Return the (x, y) coordinate for the center point of the cell that contains the specified text.  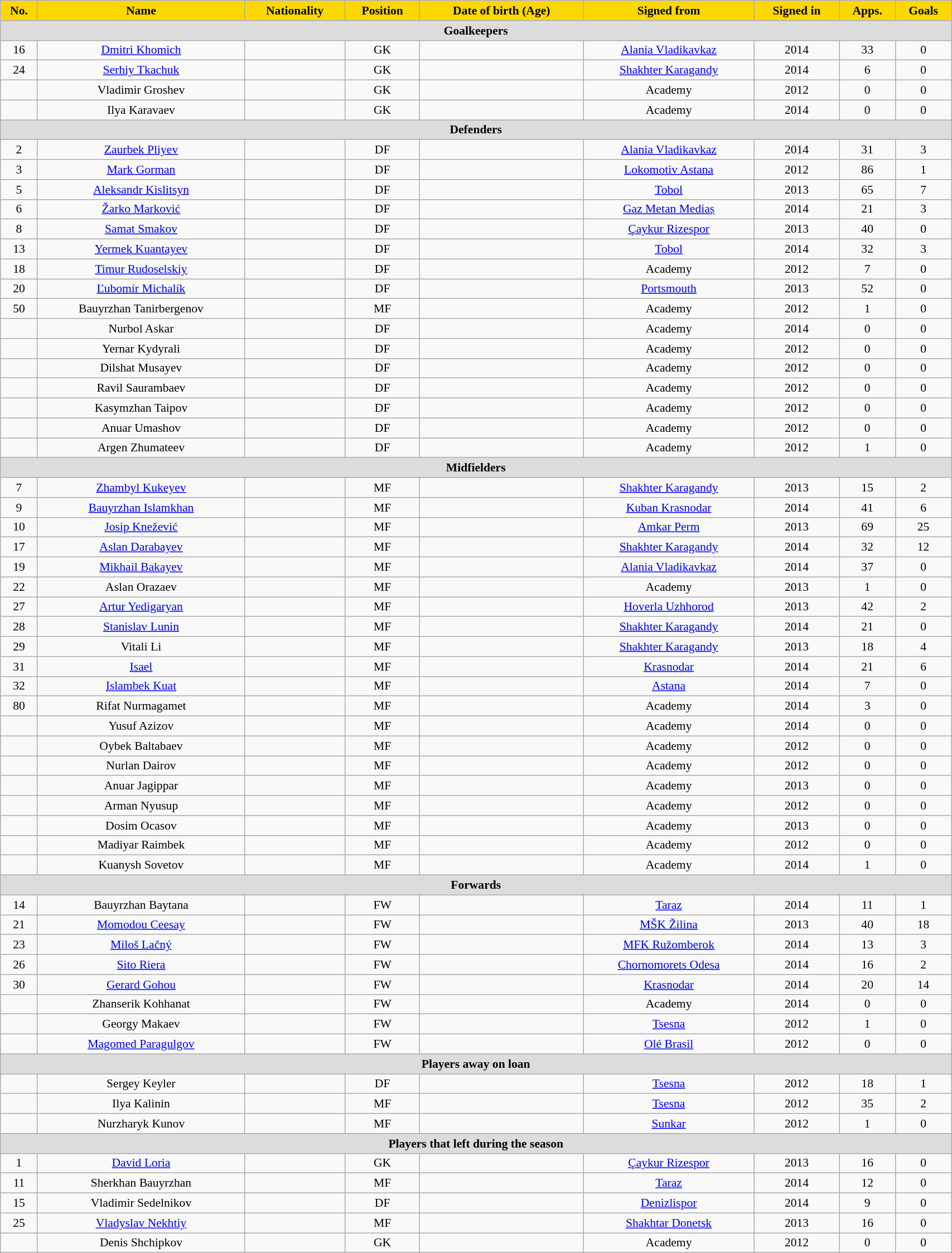
Argen Zhumateev (141, 448)
Samat Smakov (141, 229)
Madiyar Raimbek (141, 845)
Goalkeepers (476, 31)
19 (19, 567)
Name (141, 11)
42 (868, 607)
Sergey Keyler (141, 1084)
Ilya Karavaev (141, 110)
10 (19, 527)
Rifat Nurmagamet (141, 706)
27 (19, 607)
Shakhtar Donetsk (669, 1223)
Dosim Ocasov (141, 826)
Goals (924, 11)
86 (868, 170)
Date of birth (Age) (502, 11)
Nurlan Dairov (141, 766)
Bauyrzhan Baytana (141, 905)
Position (383, 11)
Anuar Jagippar (141, 786)
Isael (141, 667)
Zaurbek Pliyev (141, 150)
Josip Knežević (141, 527)
Dmitri Khomich (141, 50)
Yermek Kuantayev (141, 249)
Bauyrzhan Tanirbergenov (141, 309)
Ľubomír Michalík (141, 289)
22 (19, 587)
26 (19, 965)
Signed from (669, 11)
Olé Brasil (669, 1044)
Oybek Baltabaev (141, 746)
Forwards (476, 885)
Momodou Ceesay (141, 925)
Chornomorets Odesa (669, 965)
Ravil Saurambaev (141, 388)
Astana (669, 686)
Vladimir Sedelnikov (141, 1203)
Serhiy Tkachuk (141, 70)
Vitali Li (141, 647)
24 (19, 70)
Zhanserik Kohhanat (141, 1004)
41 (868, 508)
Portsmouth (669, 289)
Žarko Marković (141, 209)
Amkar Perm (669, 527)
Gerard Gohou (141, 985)
Aslan Orazaev (141, 587)
4 (924, 647)
Bauyrzhan Islamkhan (141, 508)
Artur Yedigaryan (141, 607)
Vladimir Groshev (141, 90)
33 (868, 50)
Vladyslav Nekhtiy (141, 1223)
No. (19, 11)
5 (19, 190)
Anuar Umashov (141, 428)
Ilya Kalinin (141, 1104)
Yernar Kydyrali (141, 349)
69 (868, 527)
Mark Gorman (141, 170)
Signed in (796, 11)
Hoverla Uzhhorod (669, 607)
Kuban Krasnodar (669, 508)
Aleksandr Kislitsyn (141, 190)
30 (19, 985)
Players that left during the season (476, 1144)
Denizlispor (669, 1203)
29 (19, 647)
50 (19, 309)
Mikhail Bakayev (141, 567)
Players away on loan (476, 1064)
Denis Shchipkov (141, 1243)
David Loria (141, 1163)
Nationality (295, 11)
Nurbol Askar (141, 329)
Stanislav Lunin (141, 627)
Georgy Makaev (141, 1024)
Yusuf Azizov (141, 726)
Aslan Darabayev (141, 547)
Gaz Metan Mediaș (669, 209)
Zhambyl Kukeyev (141, 488)
37 (868, 567)
Arman Nyusup (141, 806)
Midfielders (476, 468)
MŠK Žilina (669, 925)
Kasymzhan Taipov (141, 408)
65 (868, 190)
Lokomotiv Astana (669, 170)
Islambek Kuat (141, 686)
Sunkar (669, 1124)
Timur Rudoselskiy (141, 269)
80 (19, 706)
Nurzharyk Kunov (141, 1124)
35 (868, 1104)
Dilshat Musayev (141, 368)
28 (19, 627)
Magomed Paragulgov (141, 1044)
52 (868, 289)
17 (19, 547)
Kuanysh Sovetov (141, 865)
Defenders (476, 130)
Miloš Lačný (141, 945)
Apps. (868, 11)
8 (19, 229)
Sherkhan Bauyrzhan (141, 1183)
MFK Ružomberok (669, 945)
23 (19, 945)
Sito Riera (141, 965)
